Pinpoint the cell where the given text exists, returning its (X, Y) midpoint coordinate. 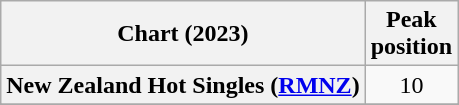
New Zealand Hot Singles (RMNZ) (183, 85)
Peakposition (411, 34)
Chart (2023) (183, 34)
10 (411, 85)
